For the text-containing cell, return its midpoint in [X, Y] coordinate format. 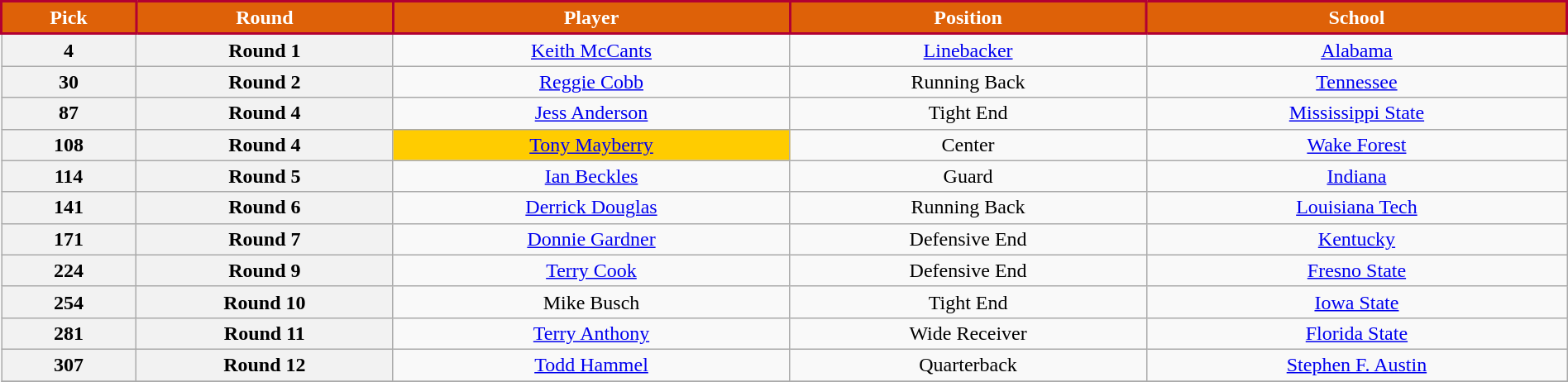
Todd Hammel [590, 365]
Center [968, 145]
Round 2 [265, 82]
4 [69, 50]
281 [69, 333]
Mississippi State [1356, 113]
Iowa State [1356, 302]
Round 10 [265, 302]
108 [69, 145]
Florida State [1356, 333]
Kentucky [1356, 239]
Stephen F. Austin [1356, 365]
Round [265, 18]
Round 1 [265, 50]
Terry Anthony [590, 333]
Position [968, 18]
114 [69, 176]
254 [69, 302]
Round 7 [265, 239]
Alabama [1356, 50]
Terry Cook [590, 270]
Louisiana Tech [1356, 208]
Player [590, 18]
Tony Mayberry [590, 145]
Guard [968, 176]
Indiana [1356, 176]
Wake Forest [1356, 145]
Quarterback [968, 365]
Round 5 [265, 176]
Pick [69, 18]
Fresno State [1356, 270]
30 [69, 82]
Round 6 [265, 208]
Round 11 [265, 333]
Linebacker [968, 50]
Derrick Douglas [590, 208]
224 [69, 270]
307 [69, 365]
141 [69, 208]
Round 9 [265, 270]
Donnie Gardner [590, 239]
Keith McCants [590, 50]
Mike Busch [590, 302]
Reggie Cobb [590, 82]
Ian Beckles [590, 176]
171 [69, 239]
87 [69, 113]
School [1356, 18]
Tennessee [1356, 82]
Wide Receiver [968, 333]
Round 12 [265, 365]
Jess Anderson [590, 113]
